Find where the given text appears and provide that cell's center as [X, Y] coordinate. 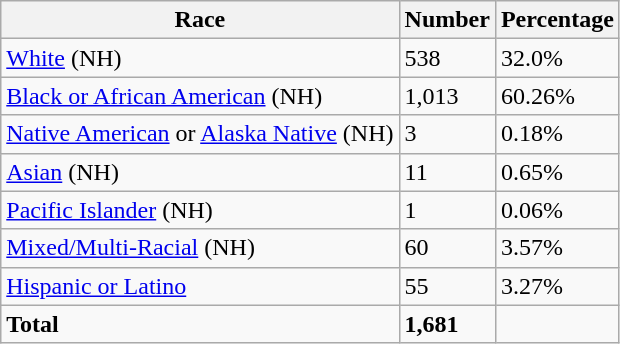
3.27% [557, 286]
1,681 [447, 324]
Black or African American (NH) [200, 96]
0.18% [557, 134]
0.65% [557, 172]
55 [447, 286]
32.0% [557, 58]
538 [447, 58]
0.06% [557, 210]
White (NH) [200, 58]
3 [447, 134]
Pacific Islander (NH) [200, 210]
Race [200, 20]
Number [447, 20]
Percentage [557, 20]
60.26% [557, 96]
11 [447, 172]
1 [447, 210]
Hispanic or Latino [200, 286]
Asian (NH) [200, 172]
Total [200, 324]
3.57% [557, 248]
Native American or Alaska Native (NH) [200, 134]
1,013 [447, 96]
60 [447, 248]
Mixed/Multi-Racial (NH) [200, 248]
